For the text-containing cell, return its midpoint in (x, y) coordinate format. 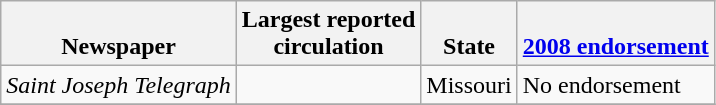
Newspaper (119, 34)
Saint Joseph Telegraph (119, 85)
Largest reportedcirculation (328, 34)
No endorsement (616, 85)
Missouri (469, 85)
2008 endorsement (616, 34)
State (469, 34)
